Return the [X, Y] coordinate for the center point of the cell that contains the specified text.  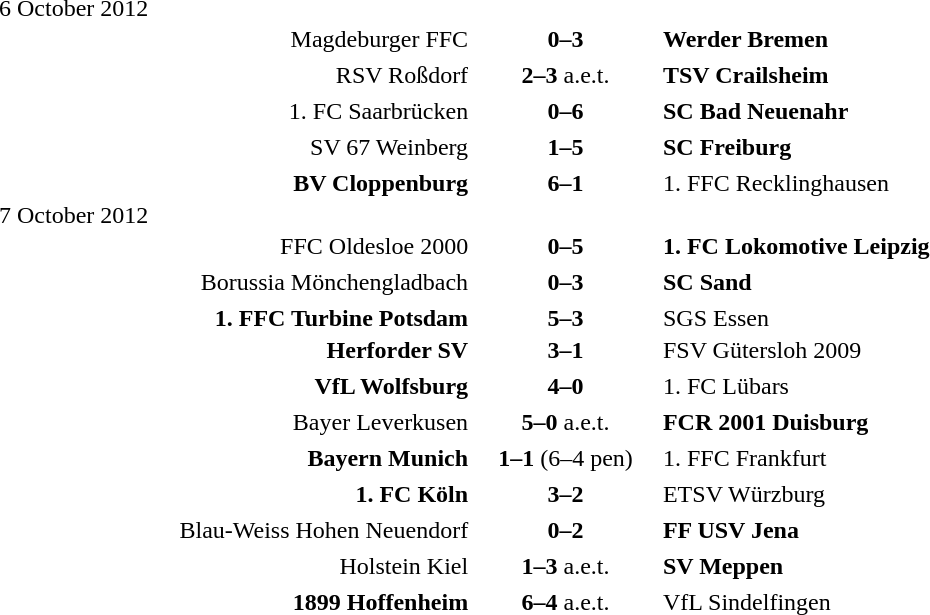
1–3 a.e.t. [566, 566]
5–0 a.e.t. [566, 422]
3–1 [566, 350]
0–5 [566, 247]
1–5 [566, 147]
6–1 [566, 183]
3–2 [566, 494]
5–3 [566, 319]
1–1 (6–4 pen) [566, 458]
0–6 [566, 111]
0–2 [566, 530]
4–0 [566, 386]
2–3 a.e.t. [566, 75]
